Detect which cell encompasses the target text, then output its (X, Y) center coordinate. 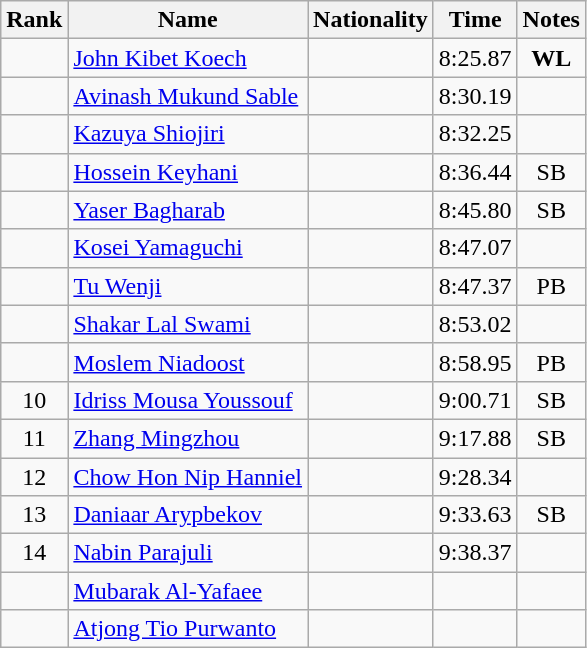
Zhang Mingzhou (188, 438)
14 (34, 553)
Moslem Niadoost (188, 362)
8:47.07 (475, 248)
Daniaar Arypbekov (188, 515)
Time (475, 20)
8:47.37 (475, 286)
Atjong Tio Purwanto (188, 629)
12 (34, 477)
9:17.88 (475, 438)
Kazuya Shiojiri (188, 134)
Chow Hon Nip Hanniel (188, 477)
8:30.19 (475, 96)
8:32.25 (475, 134)
13 (34, 515)
9:28.34 (475, 477)
10 (34, 400)
8:45.80 (475, 210)
8:25.87 (475, 58)
Name (188, 20)
9:00.71 (475, 400)
8:53.02 (475, 324)
Tu Wenji (188, 286)
Idriss Mousa Youssouf (188, 400)
John Kibet Koech (188, 58)
Rank (34, 20)
9:38.37 (475, 553)
Avinash Mukund Sable (188, 96)
11 (34, 438)
WL (551, 58)
9:33.63 (475, 515)
8:36.44 (475, 172)
Kosei Yamaguchi (188, 248)
8:58.95 (475, 362)
Nationality (371, 20)
Mubarak Al-Yafaee (188, 591)
Hossein Keyhani (188, 172)
Yaser Bagharab (188, 210)
Nabin Parajuli (188, 553)
Shakar Lal Swami (188, 324)
Notes (551, 20)
